Locate the cell with the specified text and output its [x, y] center coordinate. 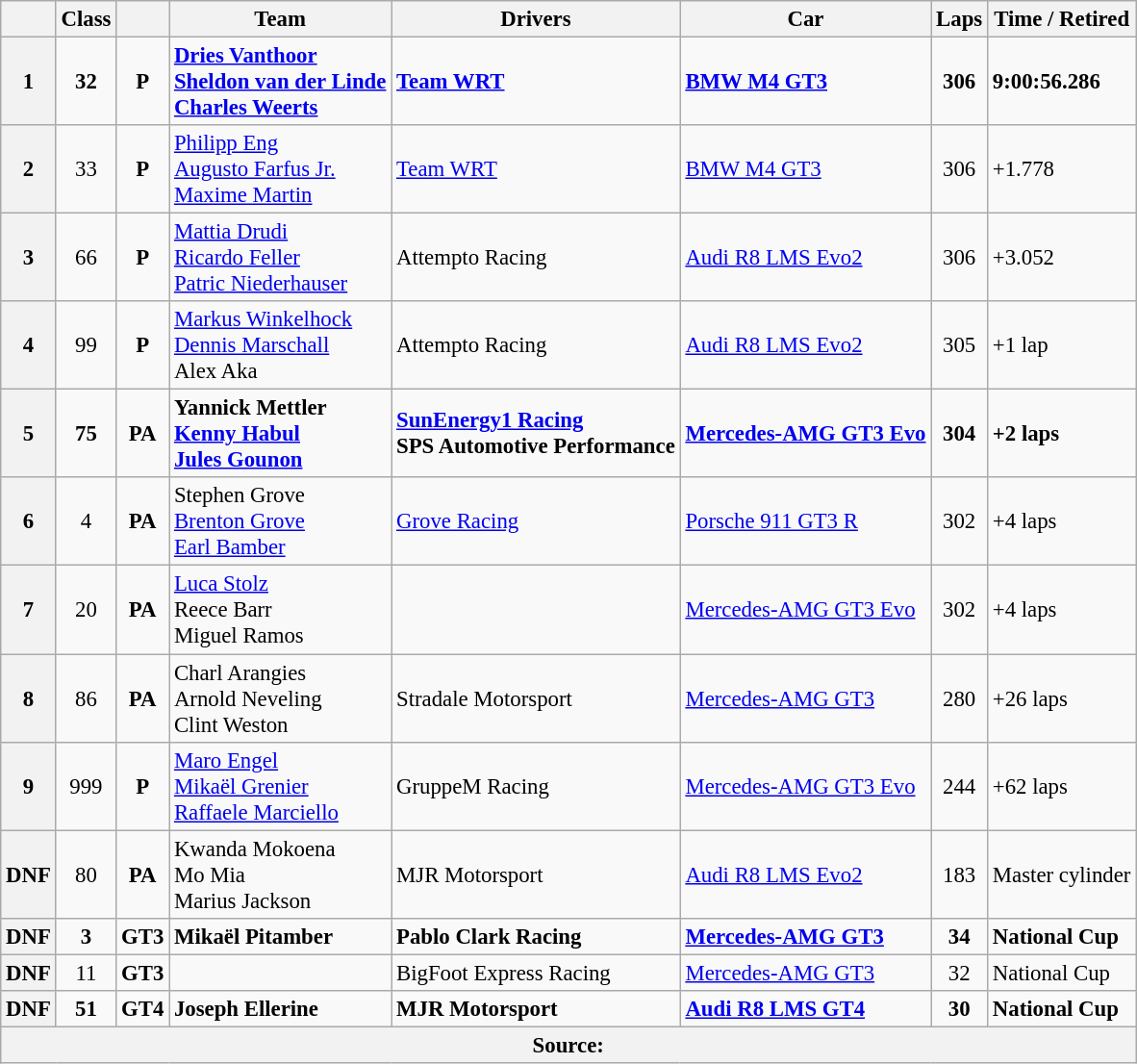
86 [87, 698]
Stephen Grove Brenton Grove Earl Bamber [281, 521]
305 [960, 345]
Philipp Eng Augusto Farfus Jr. Maxime Martin [281, 169]
183 [960, 874]
+3.052 [1062, 258]
Team [281, 19]
+1 lap [1062, 345]
Master cylinder [1062, 874]
51 [87, 1009]
Time / Retired [1062, 19]
80 [87, 874]
280 [960, 698]
Audi R8 LMS GT4 [806, 1009]
+62 laps [1062, 786]
+1.778 [1062, 169]
Grove Racing [536, 521]
Mattia Drudi Ricardo Feller Patric Niederhauser [281, 258]
Drivers [536, 19]
1 [29, 82]
999 [87, 786]
BigFoot Express Racing [536, 973]
Kwanda Mokoena Mo Mia Marius Jackson [281, 874]
Joseph Ellerine [281, 1009]
2 [29, 169]
75 [87, 434]
Mikaël Pitamber [281, 936]
Laps [960, 19]
Luca Stolz Reece Barr Miguel Ramos [281, 610]
304 [960, 434]
Class [87, 19]
Car [806, 19]
Source: [568, 1045]
66 [87, 258]
99 [87, 345]
244 [960, 786]
30 [960, 1009]
5 [29, 434]
SunEnergy1 Racing SPS Automotive Performance [536, 434]
Markus Winkelhock Dennis Marschall Alex Aka [281, 345]
7 [29, 610]
33 [87, 169]
Dries Vanthoor Sheldon van der Linde Charles Weerts [281, 82]
34 [960, 936]
8 [29, 698]
9 [29, 786]
6 [29, 521]
+26 laps [1062, 698]
GruppeM Racing [536, 786]
20 [87, 610]
Porsche 911 GT3 R [806, 521]
Pablo Clark Racing [536, 936]
GT4 [142, 1009]
Stradale Motorsport [536, 698]
Maro Engel Mikaël Grenier Raffaele Marciello [281, 786]
9:00:56.286 [1062, 82]
11 [87, 973]
+2 laps [1062, 434]
Yannick Mettler Kenny Habul Jules Gounon [281, 434]
Charl Arangies Arnold Neveling Clint Weston [281, 698]
